Identify which cell holds the provided text, then report its [X, Y] central coordinate. 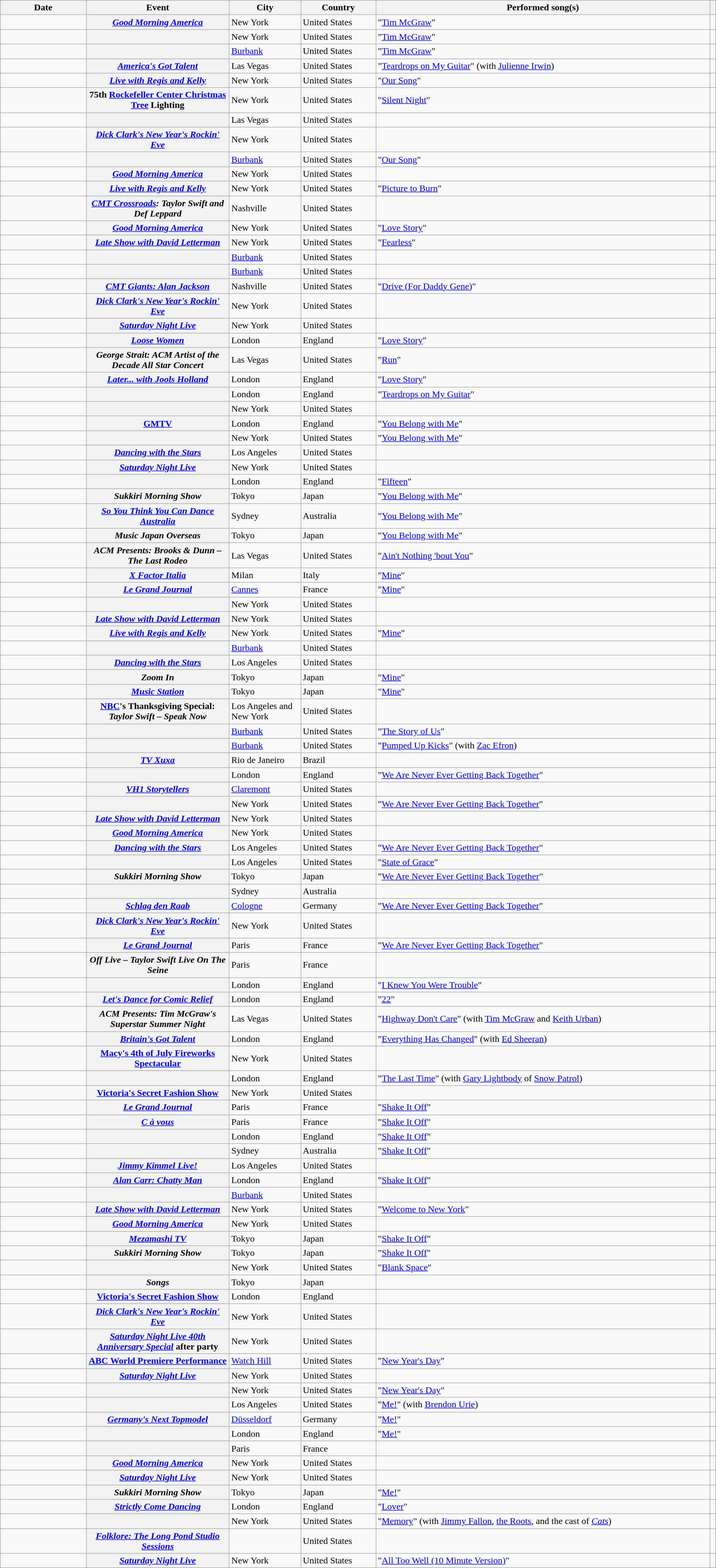
Zoom In [158, 677]
CMT Crossroads: Taylor Swift and Def Leppard [158, 208]
X Factor Italia [158, 575]
TV Xuxa [158, 760]
"Blank Space" [543, 1268]
"I Knew You Were Trouble" [543, 984]
Folklore: The Long Pond Studio Sessions [158, 1541]
America's Got Talent [158, 66]
"All Too Well (10 Minute Version)" [543, 1561]
"Highway Don't Care" (with Tim McGraw and Keith Urban) [543, 1019]
GMTV [158, 423]
"Lover" [543, 1507]
Brazil [338, 760]
"Ain't Nothing 'bout You" [543, 556]
Event [158, 8]
So You Think You Can Dance Australia [158, 516]
"Picture to Burn" [543, 188]
Germany's Next Topmodel [158, 1419]
"Welcome to New York" [543, 1209]
CMT Giants: Alan Jackson [158, 286]
Date [43, 8]
"Memory" (with Jimmy Fallon, the Roots, and the cast of Cats) [543, 1521]
"Silent Night" [543, 100]
Later... with Jools Holland [158, 380]
Saturday Night Live 40th Anniversary Special after party [158, 1341]
Claremont [265, 789]
75th Rockefeller Center Christmas Tree Lighting [158, 100]
Jimmy Kimmel Live! [158, 1165]
Düsseldorf [265, 1419]
"Drive (For Daddy Gene)" [543, 286]
Cologne [265, 906]
NBC's Thanksgiving Special: Taylor Swift – Speak Now [158, 711]
Music Japan Overseas [158, 536]
"Teardrops on My Guitar" (with Julienne Irwin) [543, 66]
Songs [158, 1282]
"The Last Time" (with Gary Lightbody of Snow Patrol) [543, 1078]
"Fifteen" [543, 482]
Alan Carr: Chatty Man [158, 1180]
"22" [543, 999]
"Teardrops on My Guitar" [543, 394]
Strictly Come Dancing [158, 1507]
ACM Presents: Brooks & Dunn – The Last Rodeo [158, 556]
Macy's 4th of July Fireworks Spectacular [158, 1058]
"The Story of Us" [543, 731]
"Pumped Up Kicks" (with Zac Efron) [543, 746]
George Strait: ACM Artist of the Decade All Star Concert [158, 360]
"Fearless" [543, 243]
Watch Hill [265, 1361]
C à vous [158, 1122]
"Me!" (with Brendon Urie) [543, 1405]
Rio de Janeiro [265, 760]
Loose Women [158, 340]
Schlag den Raab [158, 906]
Milan [265, 575]
Italy [338, 575]
Performed song(s) [543, 8]
"Run" [543, 360]
Mezamashi TV [158, 1239]
Country [338, 8]
Let's Dance for Comic Relief [158, 999]
"State of Grace" [543, 862]
VH1 Storytellers [158, 789]
City [265, 8]
Los Angeles and New York [265, 711]
Off Live – Taylor Swift Live On The Seine [158, 965]
Music Station [158, 691]
Britain's Got Talent [158, 1039]
ACM Presents: Tim McGraw's Superstar Summer Night [158, 1019]
Cannes [265, 590]
ABC World Premiere Performance [158, 1361]
"Everything Has Changed" (with Ed Sheeran) [543, 1039]
